Identify which cell holds the provided text, then report its [x, y] central coordinate. 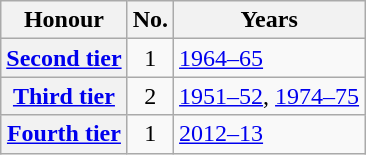
Third tier [64, 96]
Second tier [64, 58]
1951–52, 1974–75 [270, 96]
2012–13 [270, 134]
No. [150, 20]
Years [270, 20]
Honour [64, 20]
2 [150, 96]
1964–65 [270, 58]
Fourth tier [64, 134]
